Return (X, Y) of the center of cell containing provided text 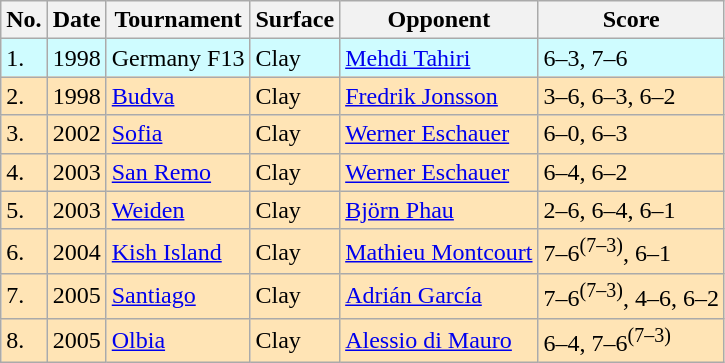
Mehdi Tahiri (439, 58)
Germany F13 (178, 58)
6–4, 6–2 (631, 172)
Kish Island (178, 252)
6–0, 6–3 (631, 134)
Date (76, 20)
8. (24, 340)
No. (24, 20)
Santiago (178, 296)
2. (24, 96)
Mathieu Montcourt (439, 252)
5. (24, 210)
7–6(7–3), 4–6, 6–2 (631, 296)
3. (24, 134)
2002 (76, 134)
6–3, 7–6 (631, 58)
Tournament (178, 20)
Weiden (178, 210)
Fredrik Jonsson (439, 96)
2004 (76, 252)
Opponent (439, 20)
6–4, 7–6(7–3) (631, 340)
Adrián García (439, 296)
Surface (295, 20)
Score (631, 20)
7–6(7–3), 6–1 (631, 252)
San Remo (178, 172)
2–6, 6–4, 6–1 (631, 210)
6. (24, 252)
3–6, 6–3, 6–2 (631, 96)
Alessio di Mauro (439, 340)
Björn Phau (439, 210)
Budva (178, 96)
Sofia (178, 134)
Olbia (178, 340)
4. (24, 172)
1. (24, 58)
7. (24, 296)
